Scan for the cell matching the given text and deliver its [x, y] coordinate at center. 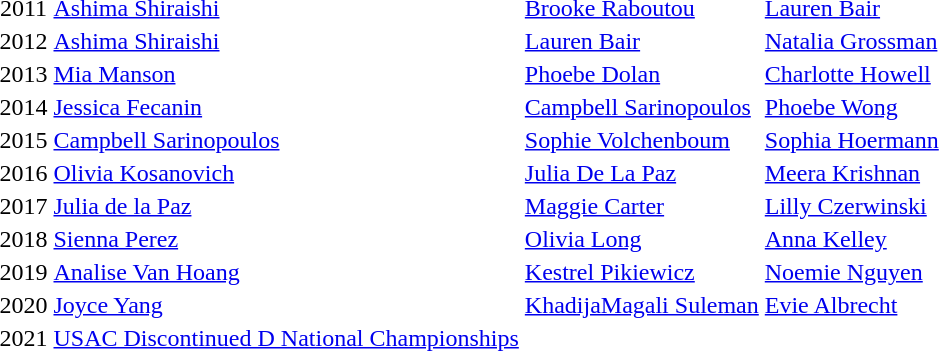
Jessica Fecanin [286, 107]
Analise Van Hoang [286, 272]
Ashima Shiraishi [286, 41]
KhadijaMagali Suleman [642, 305]
Mia Manson [286, 74]
Kestrel Pikiewicz [642, 272]
Julia De La Paz [642, 173]
Sophie Volchenboum [642, 140]
Lauren Bair [642, 41]
Olivia Long [642, 239]
Joyce Yang [286, 305]
Julia de la Paz [286, 206]
Sienna Perez [286, 239]
Olivia Kosanovich [286, 173]
Phoebe Dolan [642, 74]
Maggie Carter [642, 206]
